Locate the cell with the specified text and output its [x, y] center coordinate. 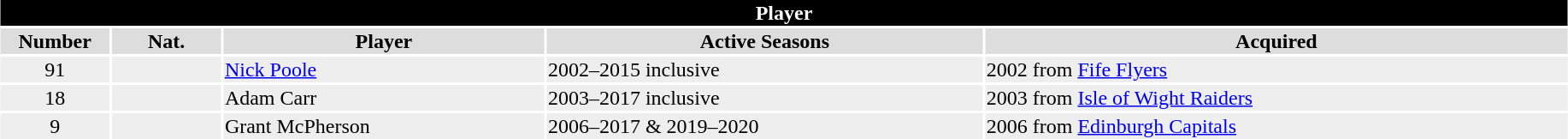
Adam Carr [383, 98]
2002 from Fife Flyers [1276, 69]
Number [55, 41]
2002–2015 inclusive [764, 69]
2003 from Isle of Wight Raiders [1276, 98]
18 [55, 98]
2006 from Edinburgh Capitals [1276, 126]
2006–2017 & 2019–2020 [764, 126]
Nat. [166, 41]
Acquired [1276, 41]
9 [55, 126]
Nick Poole [383, 69]
Grant McPherson [383, 126]
2003–2017 inclusive [764, 98]
91 [55, 69]
Active Seasons [764, 41]
